Pinpoint the cell where the given text exists, returning its [X, Y] midpoint coordinate. 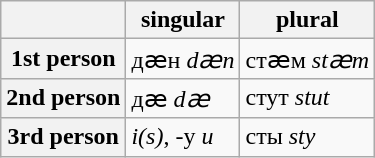
1st person [64, 59]
стӕм stӕm [308, 59]
сты sty [308, 137]
singular [183, 20]
дӕ dӕ [183, 98]
i(s), -у u [183, 137]
2nd person [64, 98]
дӕн dӕn [183, 59]
3rd person [64, 137]
стут stut [308, 98]
plural [308, 20]
